Identify which cell holds the provided text, then report its (x, y) central coordinate. 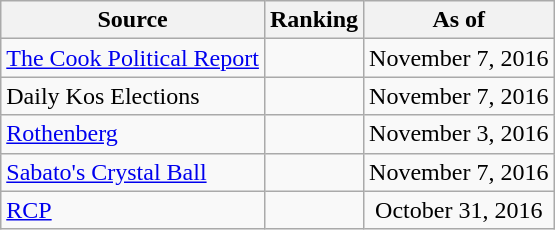
Sabato's Crystal Ball (133, 172)
November 3, 2016 (459, 134)
Rothenberg (133, 134)
October 31, 2016 (459, 210)
Source (133, 20)
Ranking (314, 20)
As of (459, 20)
RCP (133, 210)
The Cook Political Report (133, 58)
Daily Kos Elections (133, 96)
